Return the (X, Y) coordinate for the center point of the cell that contains the specified text.  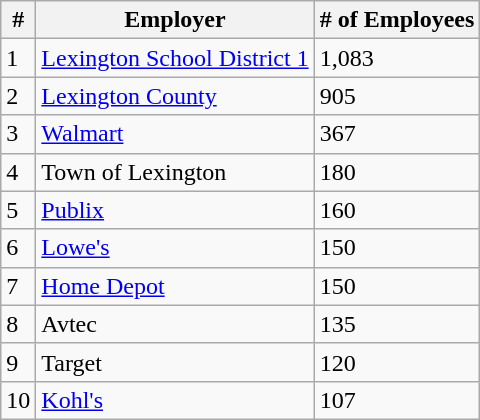
1,083 (397, 58)
Lowe's (175, 248)
Town of Lexington (175, 172)
Home Depot (175, 286)
# of Employees (397, 20)
7 (18, 286)
6 (18, 248)
Publix (175, 210)
# (18, 20)
Walmart (175, 134)
1 (18, 58)
905 (397, 96)
Employer (175, 20)
Kohl's (175, 400)
367 (397, 134)
107 (397, 400)
Target (175, 362)
Lexington School District 1 (175, 58)
Avtec (175, 324)
5 (18, 210)
2 (18, 96)
120 (397, 362)
160 (397, 210)
4 (18, 172)
10 (18, 400)
9 (18, 362)
180 (397, 172)
Lexington County (175, 96)
135 (397, 324)
3 (18, 134)
8 (18, 324)
